Output the (x, y) coordinate of the center of the cell containing the given text.  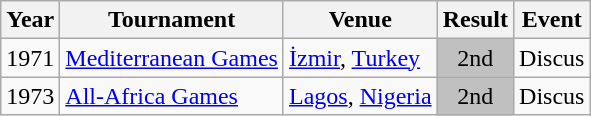
All-Africa Games (172, 96)
Tournament (172, 20)
Venue (360, 20)
Result (475, 20)
Event (552, 20)
1971 (30, 58)
İzmir, Turkey (360, 58)
Lagos, Nigeria (360, 96)
Year (30, 20)
Mediterranean Games (172, 58)
1973 (30, 96)
